Return the [X, Y] coordinate for the center point of the cell that contains the specified text.  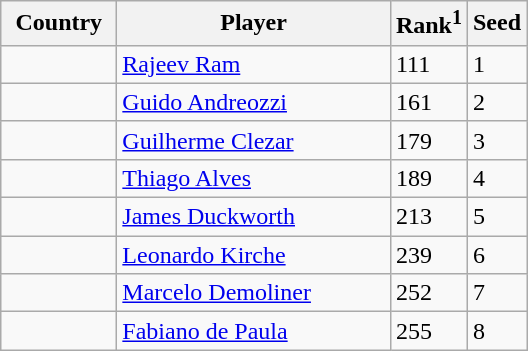
255 [428, 331]
Rank1 [428, 24]
Seed [496, 24]
4 [496, 178]
111 [428, 64]
Rajeev Ram [254, 64]
Marcelo Demoliner [254, 293]
213 [428, 217]
Leonardo Kirche [254, 255]
5 [496, 217]
3 [496, 140]
Thiago Alves [254, 178]
2 [496, 102]
Guido Andreozzi [254, 102]
7 [496, 293]
James Duckworth [254, 217]
252 [428, 293]
Guilherme Clezar [254, 140]
239 [428, 255]
189 [428, 178]
161 [428, 102]
1 [496, 64]
Country [59, 24]
8 [496, 331]
179 [428, 140]
Player [254, 24]
Fabiano de Paula [254, 331]
6 [496, 255]
